Determine the (x, y) coordinate at the center of the cell enclosing the given text.  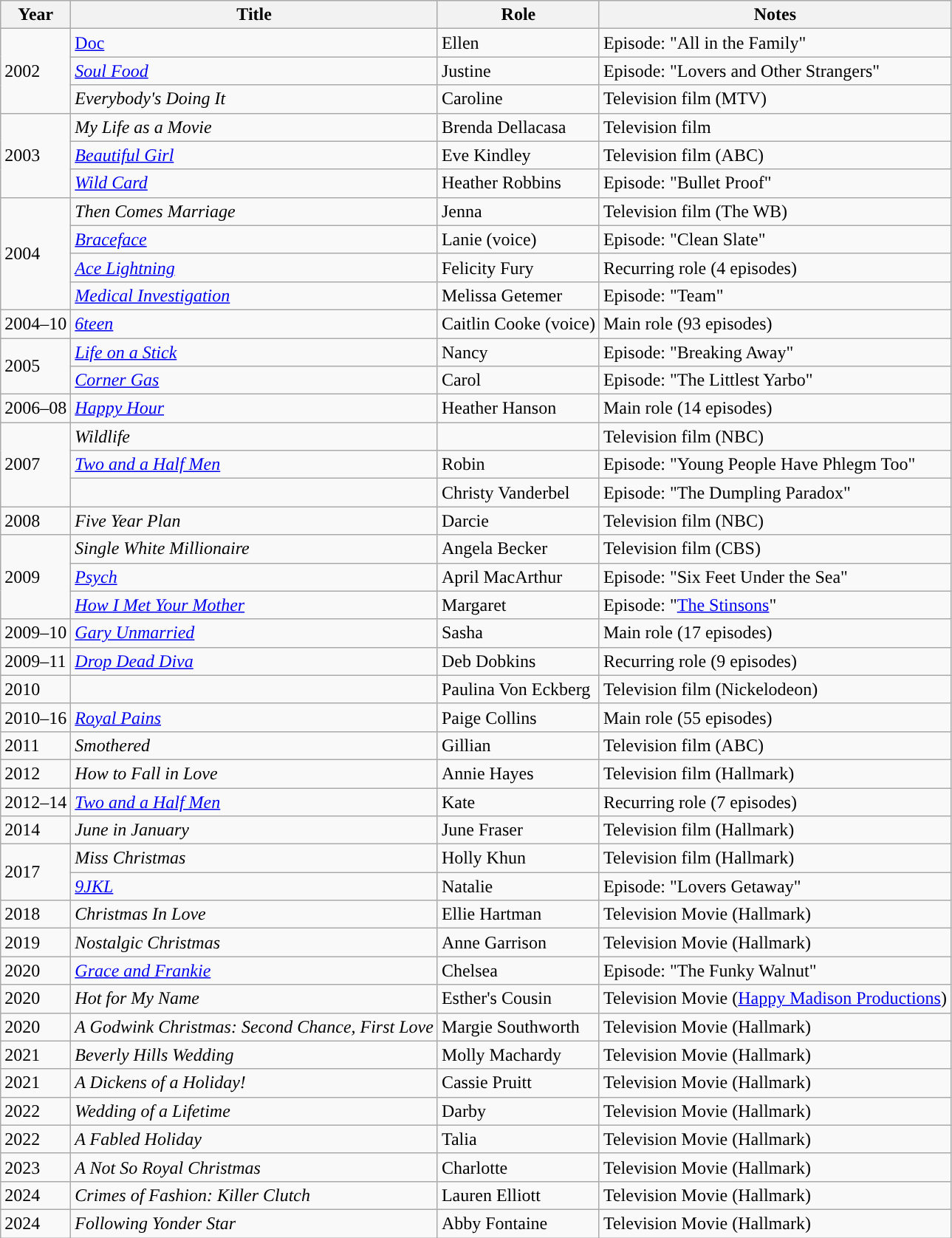
How to Fall in Love (254, 773)
Holly Khun (518, 858)
Hot for My Name (254, 999)
Episode: "Young People Have Phlegm Too" (775, 465)
Braceface (254, 239)
Lanie (voice) (518, 239)
Episode: "The Littlest Yarbo" (775, 380)
Life on a Stick (254, 352)
Kate (518, 801)
Television film (CBS) (775, 549)
Happy Hour (254, 408)
Ace Lightning (254, 267)
2009 (35, 577)
Television film (MTV) (775, 99)
Episode: "Breaking Away" (775, 352)
Chelsea (518, 971)
My Life as a Movie (254, 127)
Esther's Cousin (518, 999)
Jenna (518, 211)
Christmas In Love (254, 914)
Caroline (518, 99)
2004 (35, 253)
Talia (518, 1139)
Molly Machardy (518, 1055)
Robin (518, 465)
Grace and Frankie (254, 971)
2023 (35, 1167)
Five Year Plan (254, 521)
Beverly Hills Wedding (254, 1055)
Television film (Nickelodeon) (775, 689)
A Godwink Christmas: Second Chance, First Love (254, 1027)
Notes (775, 15)
Felicity Fury (518, 267)
Darcie (518, 521)
A Dickens of a Holiday! (254, 1083)
Ellen (518, 43)
Episode: "All in the Family" (775, 43)
Following Yonder Star (254, 1223)
Episode: "Team" (775, 295)
Paulina Von Eckberg (518, 689)
Role (518, 15)
Darby (518, 1111)
Lauren Elliott (518, 1195)
2012 (35, 773)
2004–10 (35, 324)
2010 (35, 689)
Main role (17 episodes) (775, 633)
Caitlin Cooke (voice) (518, 324)
2010–16 (35, 717)
Episode: "The Funky Walnut" (775, 971)
Medical Investigation (254, 295)
Ellie Hartman (518, 914)
2018 (35, 914)
Episode: "The Dumpling Paradox" (775, 493)
Gillian (518, 745)
Smothered (254, 745)
Main role (14 episodes) (775, 408)
June Fraser (518, 830)
Wedding of a Lifetime (254, 1111)
2009–11 (35, 661)
Episode: "Lovers and Other Strangers" (775, 71)
2006–08 (35, 408)
Anne Garrison (518, 943)
Wild Card (254, 183)
Wildlife (254, 437)
Heather Robbins (518, 183)
2005 (35, 366)
2008 (35, 521)
Abby Fontaine (518, 1223)
Main role (93 episodes) (775, 324)
2019 (35, 943)
Nostalgic Christmas (254, 943)
Justine (518, 71)
2012–14 (35, 801)
Recurring role (7 episodes) (775, 801)
June in January (254, 830)
Soul Food (254, 71)
How I Met Your Mother (254, 605)
Beautiful Girl (254, 155)
Television Movie (Happy Madison Productions) (775, 999)
Brenda Dellacasa (518, 127)
Margie Southworth (518, 1027)
Gary Unmarried (254, 633)
Charlotte (518, 1167)
Christy Vanderbel (518, 493)
Single White Millionaire (254, 549)
Heather Hanson (518, 408)
Sasha (518, 633)
2003 (35, 155)
Annie Hayes (518, 773)
Miss Christmas (254, 858)
Royal Pains (254, 717)
Corner Gas (254, 380)
Then Comes Marriage (254, 211)
Doc (254, 43)
Episode: "Bullet Proof" (775, 183)
Deb Dobkins (518, 661)
Episode: "Six Feet Under the Sea" (775, 577)
Margaret (518, 605)
April MacArthur (518, 577)
Everybody's Doing It (254, 99)
6teen (254, 324)
Paige Collins (518, 717)
2014 (35, 830)
Recurring role (4 episodes) (775, 267)
Cassie Pruitt (518, 1083)
Carol (518, 380)
Episode: "Clean Slate" (775, 239)
Drop Dead Diva (254, 661)
2007 (35, 465)
Year (35, 15)
A Not So Royal Christmas (254, 1167)
Eve Kindley (518, 155)
Recurring role (9 episodes) (775, 661)
Episode: "The Stinsons" (775, 605)
Natalie (518, 886)
Episode: "Lovers Getaway" (775, 886)
Psych (254, 577)
A Fabled Holiday (254, 1139)
2011 (35, 745)
Title (254, 15)
Melissa Getemer (518, 295)
2017 (35, 872)
Main role (55 episodes) (775, 717)
2002 (35, 71)
9JKL (254, 886)
Television film (775, 127)
Nancy (518, 352)
Television film (The WB) (775, 211)
Angela Becker (518, 549)
Crimes of Fashion: Killer Clutch (254, 1195)
2009–10 (35, 633)
